Search for the cell housing the specified text and yield its (x, y) center coordinate. 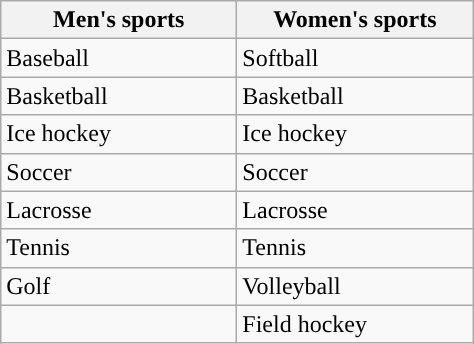
Golf (119, 286)
Women's sports (355, 20)
Volleyball (355, 286)
Field hockey (355, 324)
Men's sports (119, 20)
Baseball (119, 58)
Softball (355, 58)
